Find where the given text appears and provide that cell's center as (x, y) coordinate. 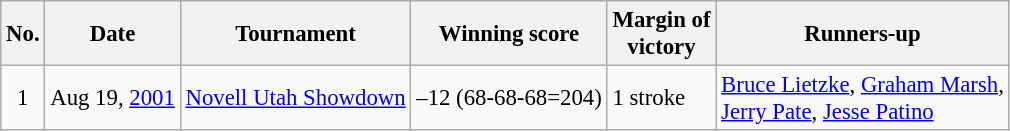
Date (112, 34)
–12 (68-68-68=204) (509, 98)
Aug 19, 2001 (112, 98)
Bruce Lietzke, Graham Marsh, Jerry Pate, Jesse Patino (862, 98)
Winning score (509, 34)
1 stroke (662, 98)
No. (23, 34)
1 (23, 98)
Margin ofvictory (662, 34)
Novell Utah Showdown (296, 98)
Runners-up (862, 34)
Tournament (296, 34)
